Extract the [X, Y] coordinate from the center of the cell holding the provided text.  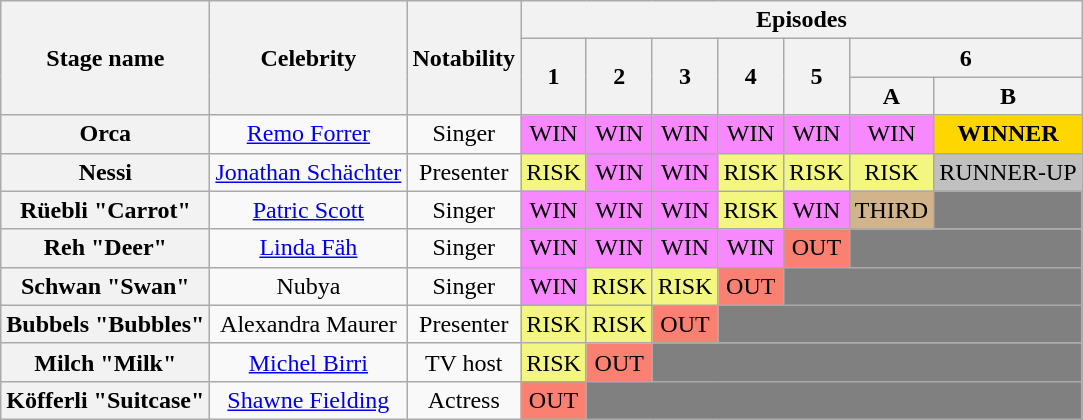
WINNER [1008, 134]
Schwan "Swan" [106, 286]
THIRD [891, 210]
Rüebli "Carrot" [106, 210]
Patric Scott [308, 210]
Orca [106, 134]
B [1008, 96]
RUNNER-UP [1008, 172]
Linda Fäh [308, 248]
Remo Forrer [308, 134]
Actress [464, 400]
1 [554, 77]
Milch "Milk" [106, 362]
Shawne Fielding [308, 400]
6 [966, 58]
Stage name [106, 58]
Episodes [802, 20]
Michel Birri [308, 362]
Reh "Deer" [106, 248]
Köfferli "Suitcase" [106, 400]
Alexandra Maurer [308, 324]
5 [817, 77]
Notability [464, 58]
Nubya [308, 286]
2 [619, 77]
Bubbels "Bubbles" [106, 324]
Nessi [106, 172]
4 [751, 77]
TV host [464, 362]
3 [685, 77]
Jonathan Schächter [308, 172]
Celebrity [308, 58]
A [891, 96]
